Output the (X, Y) coordinate of the center of the cell containing the given text.  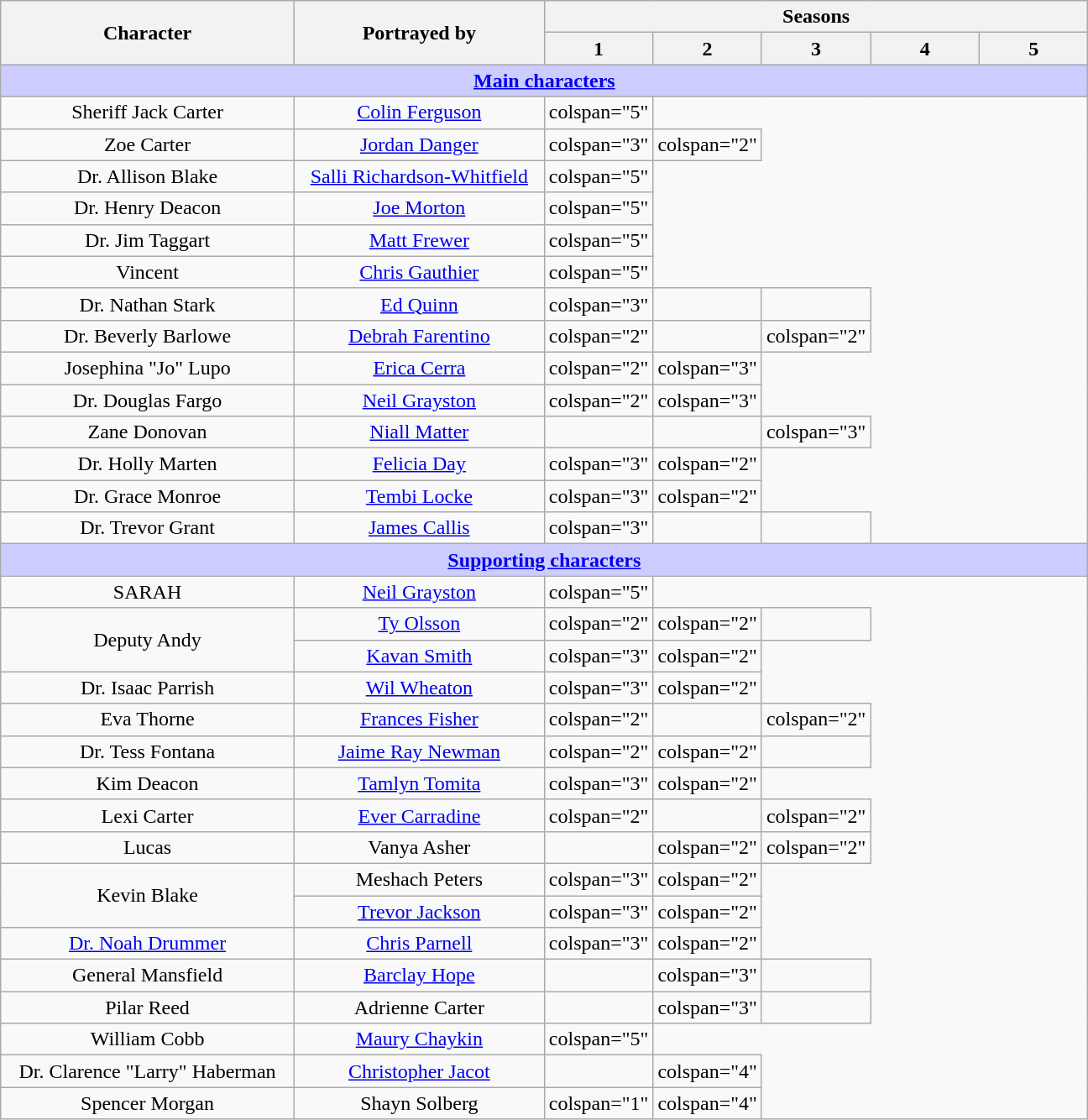
Matt Frewer (419, 240)
Joe Morton (419, 208)
Eva Thorne (148, 720)
Vanya Asher (419, 847)
Dr. Beverly Barlowe (148, 336)
Kavan Smith (419, 656)
Spencer Morgan (148, 1103)
Supporting characters (544, 560)
Pilar Reed (148, 1007)
Jordan Danger (419, 144)
Dr. Henry Deacon (148, 208)
SARAH (148, 592)
colspan="1" (599, 1103)
Niall Matter (419, 432)
Salli Richardson-Whitfield (419, 176)
4 (925, 49)
Ever Carradine (419, 815)
Kim Deacon (148, 783)
Dr. Tess Fontana (148, 751)
Character (148, 33)
Dr. Nathan Stark (148, 304)
3 (816, 49)
Sheriff Jack Carter (148, 113)
Kevin Blake (148, 895)
5 (1033, 49)
Vincent (148, 272)
Jaime Ray Newman (419, 751)
Ed Quinn (419, 304)
Christopher Jacot (419, 1071)
Main characters (544, 81)
Adrienne Carter (419, 1007)
Josephina "Jo" Lupo (148, 368)
Trevor Jackson (419, 911)
Seasons (816, 17)
Zoe Carter (148, 144)
Dr. Trevor Grant (148, 528)
Lucas (148, 847)
Ty Olsson (419, 624)
Wil Wheaton (419, 688)
William Cobb (148, 1039)
Dr. Allison Blake (148, 176)
Zane Donovan (148, 432)
Chris Gauthier (419, 272)
Barclay Hope (419, 976)
Erica Cerra (419, 368)
Tamlyn Tomita (419, 783)
Dr. Grace Monroe (148, 496)
Deputy Andy (148, 640)
Dr. Douglas Fargo (148, 400)
Maury Chaykin (419, 1039)
Colin Ferguson (419, 113)
Dr. Holly Marten (148, 464)
Dr. Isaac Parrish (148, 688)
Dr. Jim Taggart (148, 240)
Felicia Day (419, 464)
Chris Parnell (419, 944)
Dr. Clarence "Larry" Haberman (148, 1071)
1 (599, 49)
2 (708, 49)
General Mansfield (148, 976)
Lexi Carter (148, 815)
Meshach Peters (419, 879)
Portrayed by (419, 33)
Shayn Solberg (419, 1103)
Dr. Noah Drummer (148, 944)
Tembi Locke (419, 496)
James Callis (419, 528)
Frances Fisher (419, 720)
Debrah Farentino (419, 336)
